Capture the cell that displays the provided text and extract its (x, y) central coordinate. 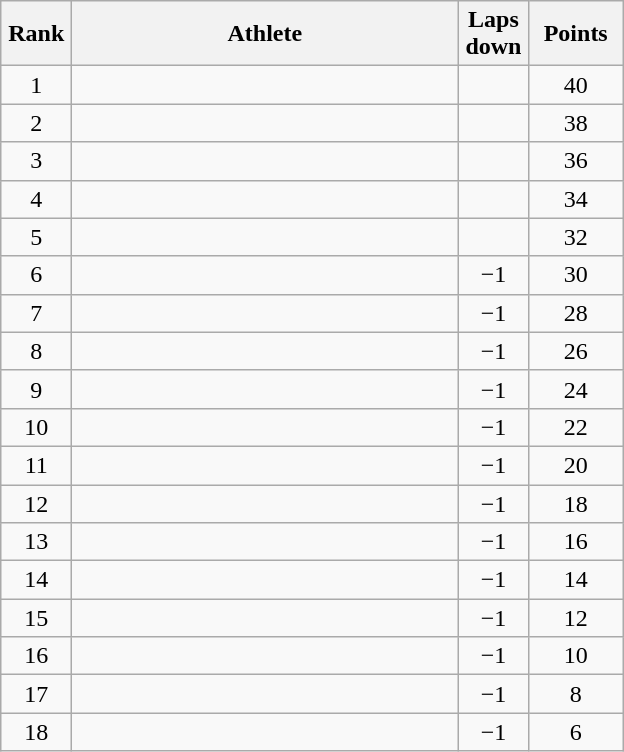
32 (576, 237)
2 (36, 123)
20 (576, 465)
3 (36, 161)
1 (36, 85)
9 (36, 389)
13 (36, 542)
15 (36, 618)
30 (576, 275)
Points (576, 34)
5 (36, 237)
Rank (36, 34)
Laps down (494, 34)
22 (576, 427)
4 (36, 199)
24 (576, 389)
28 (576, 313)
26 (576, 351)
17 (36, 694)
Athlete (265, 34)
11 (36, 465)
40 (576, 85)
36 (576, 161)
38 (576, 123)
34 (576, 199)
7 (36, 313)
